Output the (X, Y) coordinate of the center of the cell containing the given text.  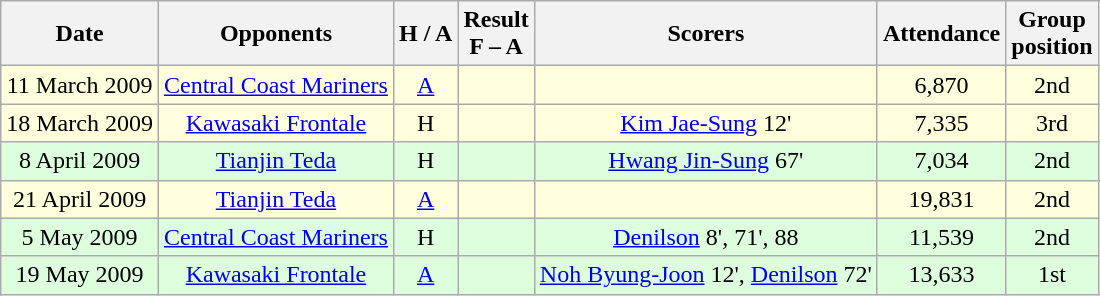
Scorers (706, 34)
Opponents (276, 34)
Noh Byung-Joon 12', Denilson 72' (706, 275)
Hwang Jin-Sung 67' (706, 161)
18 March 2009 (80, 123)
H / A (425, 34)
7,335 (941, 123)
7,034 (941, 161)
13,633 (941, 275)
Denilson 8', 71', 88 (706, 237)
Groupposition (1052, 34)
19 May 2009 (80, 275)
ResultF – A (496, 34)
11 March 2009 (80, 85)
Date (80, 34)
8 April 2009 (80, 161)
3rd (1052, 123)
6,870 (941, 85)
19,831 (941, 199)
1st (1052, 275)
Kim Jae-Sung 12' (706, 123)
5 May 2009 (80, 237)
11,539 (941, 237)
21 April 2009 (80, 199)
Attendance (941, 34)
